Extract the (x, y) coordinate from the center of the cell holding the provided text.  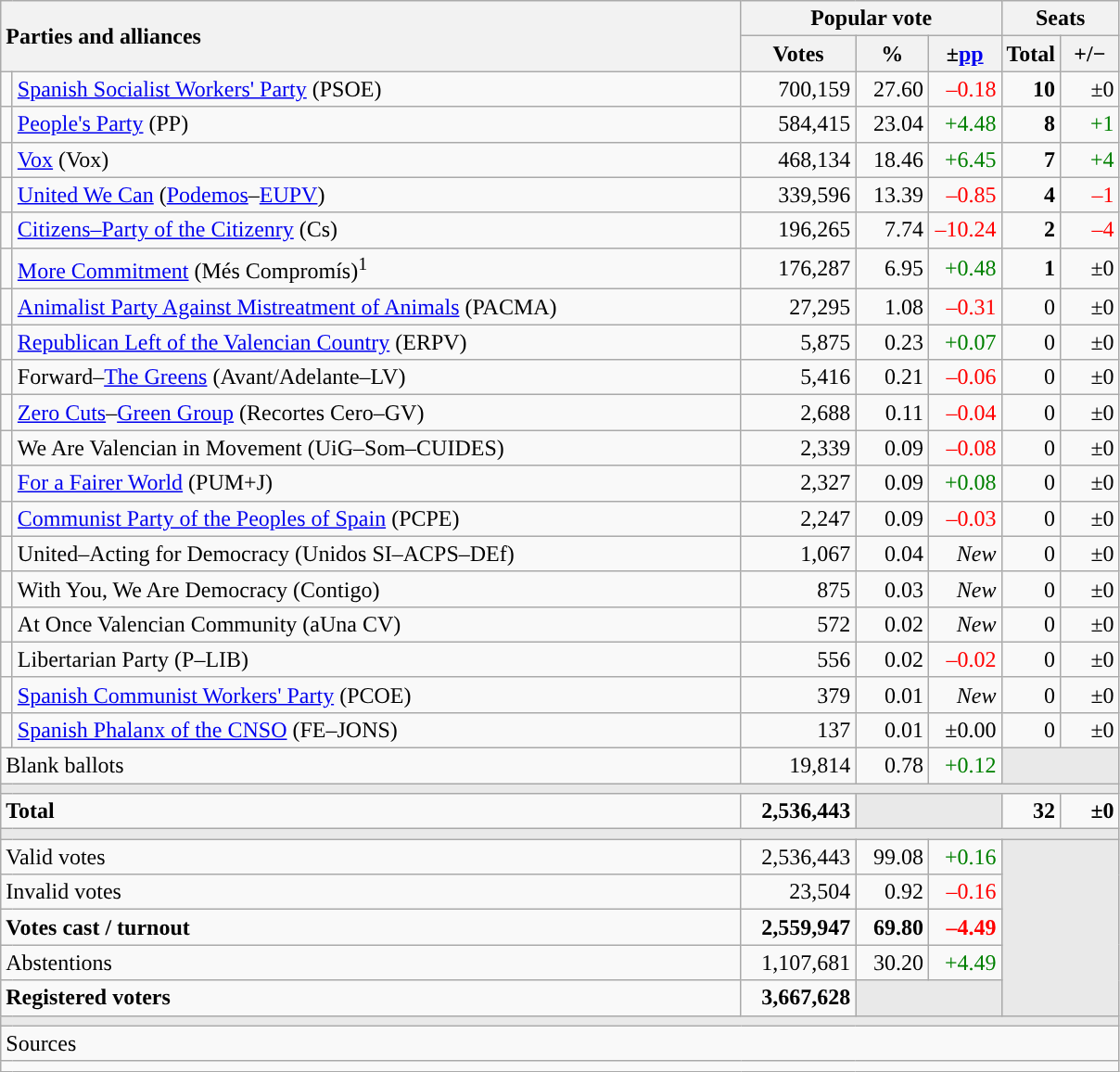
Spanish Communist Workers' Party (PCOE) (376, 695)
–0.16 (964, 892)
2,688 (798, 413)
4 (1031, 195)
700,159 (798, 89)
Spanish Socialist Workers' Party (PSOE) (376, 89)
572 (798, 624)
1.08 (892, 307)
–10.24 (964, 230)
5,875 (798, 342)
±pp (964, 54)
0.21 (892, 377)
–4 (1090, 230)
+0.48 (964, 269)
People's Party (PP) (376, 124)
–0.08 (964, 448)
Votes (798, 54)
468,134 (798, 160)
Votes cast / turnout (371, 927)
27,295 (798, 307)
+1 (1090, 124)
Forward–The Greens (Avant/Adelante–LV) (376, 377)
% (892, 54)
2,559,947 (798, 927)
23,504 (798, 892)
Citizens–Party of the Citizenry (Cs) (376, 230)
875 (798, 589)
1 (1031, 269)
At Once Valencian Community (aUna CV) (376, 624)
3,667,628 (798, 998)
+4.48 (964, 124)
+0.16 (964, 857)
Libertarian Party (P–LIB) (376, 659)
584,415 (798, 124)
–0.06 (964, 377)
2,339 (798, 448)
With You, We Are Democracy (Contigo) (376, 589)
18.46 (892, 160)
0.03 (892, 589)
–0.03 (964, 518)
–4.49 (964, 927)
–0.85 (964, 195)
+0.07 (964, 342)
6.95 (892, 269)
Seats (1061, 19)
99.08 (892, 857)
+4.49 (964, 963)
137 (798, 730)
Communist Party of the Peoples of Spain (PCPE) (376, 518)
–1 (1090, 195)
+4 (1090, 160)
339,596 (798, 195)
Sources (560, 1043)
1,067 (798, 554)
More Commitment (Més Compromís)1 (376, 269)
8 (1031, 124)
Zero Cuts–Green Group (Recortes Cero–GV) (376, 413)
13.39 (892, 195)
Abstentions (371, 963)
0.78 (892, 766)
19,814 (798, 766)
Blank ballots (371, 766)
Spanish Phalanx of the CNSO (FE–JONS) (376, 730)
United We Can (Podemos–EUPV) (376, 195)
7 (1031, 160)
Invalid votes (371, 892)
–0.04 (964, 413)
30.20 (892, 963)
–0.31 (964, 307)
Republican Left of the Valencian Country (ERPV) (376, 342)
For a Fairer World (PUM+J) (376, 483)
Registered voters (371, 998)
2 (1031, 230)
+/− (1090, 54)
Parties and alliances (371, 36)
5,416 (798, 377)
27.60 (892, 89)
379 (798, 695)
±0.00 (964, 730)
196,265 (798, 230)
+6.45 (964, 160)
1,107,681 (798, 963)
Animalist Party Against Mistreatment of Animals (PACMA) (376, 307)
0.23 (892, 342)
0.04 (892, 554)
+0.08 (964, 483)
–0.18 (964, 89)
We Are Valencian in Movement (UiG–Som–CUIDES) (376, 448)
United–Acting for Democracy (Unidos SI–ACPS–DEf) (376, 554)
–0.02 (964, 659)
0.92 (892, 892)
Popular vote (872, 19)
Vox (Vox) (376, 160)
69.80 (892, 927)
10 (1031, 89)
556 (798, 659)
0.11 (892, 413)
176,287 (798, 269)
32 (1031, 811)
7.74 (892, 230)
2,247 (798, 518)
+0.12 (964, 766)
2,327 (798, 483)
Valid votes (371, 857)
23.04 (892, 124)
